Identify which cell holds the provided text, then report its [X, Y] central coordinate. 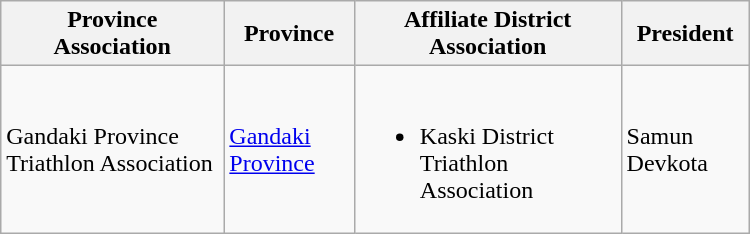
Province Association [112, 34]
Gandaki Province Triathlon Association [112, 150]
Province [289, 34]
Affiliate District Association [488, 34]
Kaski District Triathlon Association [488, 150]
President [685, 34]
Gandaki Province [289, 150]
Samun Devkota [685, 150]
